Detect which cell encompasses the target text, then output its [X, Y] center coordinate. 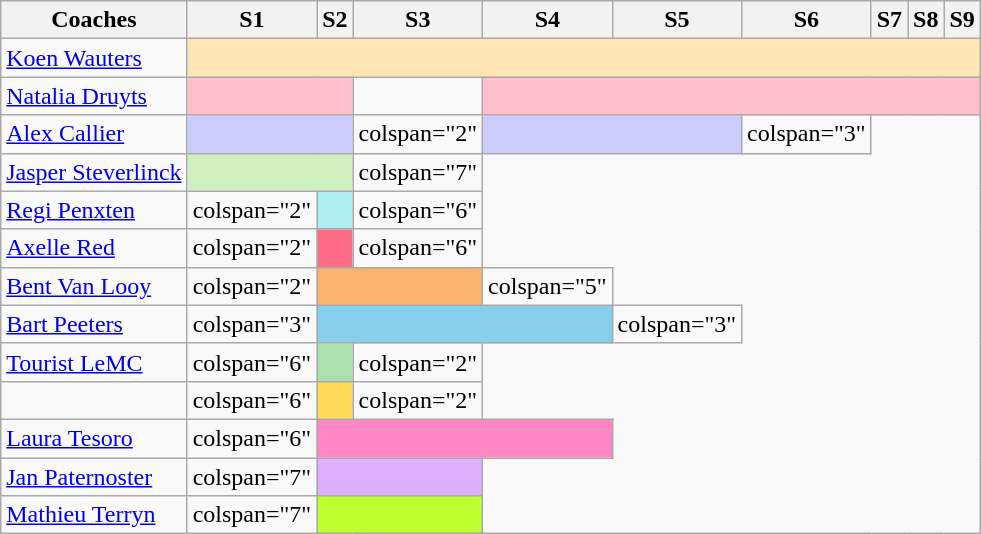
Regi Penxten [94, 210]
S9 [962, 20]
S7 [889, 20]
Natalia Druyts [94, 96]
Koen Wauters [94, 58]
Coaches [94, 20]
S5 [677, 20]
Alex Callier [94, 134]
S3 [418, 20]
Axelle Red [94, 248]
Bart Peeters [94, 324]
Laura Tesoro [94, 438]
Jasper Steverlinck [94, 172]
S2 [335, 20]
Tourist LeMC [94, 362]
S6 [807, 20]
S1 [252, 20]
Mathieu Terryn [94, 515]
S8 [926, 20]
colspan="5" [548, 286]
Bent Van Looy [94, 286]
S4 [548, 20]
Jan Paternoster [94, 477]
